For the text-containing cell, return its midpoint in (x, y) coordinate format. 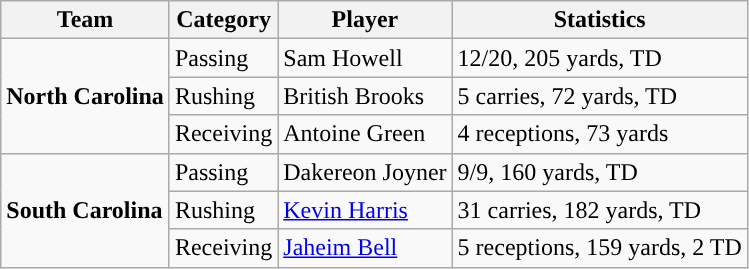
North Carolina (86, 96)
5 receptions, 159 yards, 2 TD (600, 248)
Jaheim Bell (365, 248)
Antoine Green (365, 134)
12/20, 205 yards, TD (600, 58)
9/9, 160 yards, TD (600, 172)
Dakereon Joyner (365, 172)
British Brooks (365, 96)
Sam Howell (365, 58)
5 carries, 72 yards, TD (600, 96)
South Carolina (86, 210)
Team (86, 20)
4 receptions, 73 yards (600, 134)
Kevin Harris (365, 210)
Category (223, 20)
Statistics (600, 20)
31 carries, 182 yards, TD (600, 210)
Player (365, 20)
